Locate the cell with the specified text and output its [x, y] center coordinate. 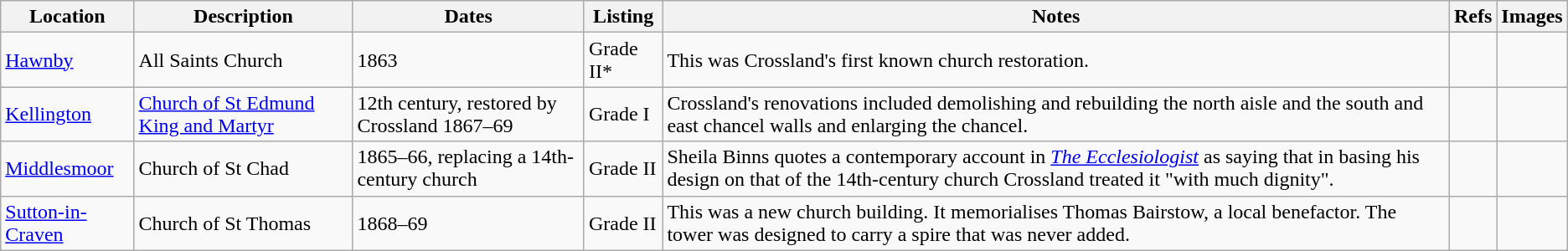
Dates [469, 17]
Listing [623, 17]
Hawnby [67, 60]
Description [243, 17]
Church of St Edmund King and Martyr [243, 114]
Middlesmoor [67, 169]
All Saints Church [243, 60]
Location [67, 17]
1868–69 [469, 223]
Sutton-in-Craven [67, 223]
Grade II* [623, 60]
Refs [1473, 17]
Grade I [623, 114]
Notes [1055, 17]
Church of St Chad [243, 169]
1863 [469, 60]
Kellington [67, 114]
12th century, restored by Crossland 1867–69 [469, 114]
1865–66, replacing a 14th-century church [469, 169]
Church of St Thomas [243, 223]
Images [1532, 17]
This was a new church building. It memorialises Thomas Bairstow, a local benefactor. The tower was designed to carry a spire that was never added. [1055, 223]
Crossland's renovations included demolishing and rebuilding the north aisle and the south and east chancel walls and enlarging the chancel. [1055, 114]
This was Crossland's first known church restoration. [1055, 60]
